Locate the cell with the specified text and output its [X, Y] center coordinate. 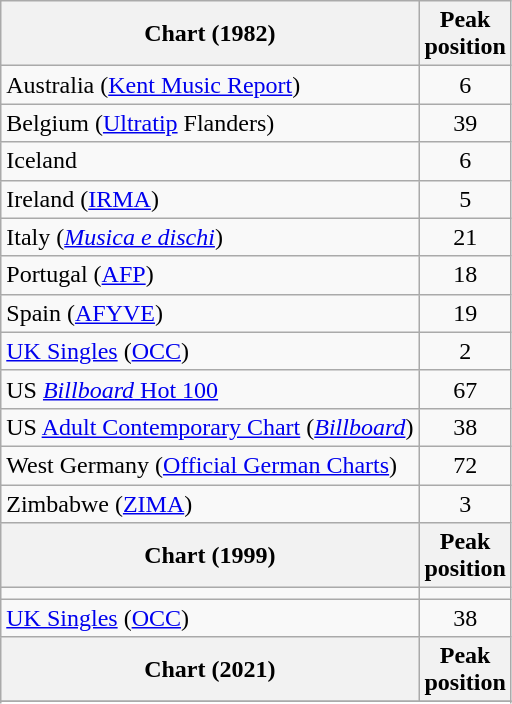
Australia (Kent Music Report) [210, 85]
Italy (Musica e dischi) [210, 237]
18 [465, 275]
21 [465, 237]
5 [465, 199]
19 [465, 313]
Iceland [210, 161]
Portugal (AFP) [210, 275]
Chart (1982) [210, 34]
Chart (2021) [210, 670]
Belgium (Ultratip Flanders) [210, 123]
2 [465, 351]
39 [465, 123]
West Germany (Official German Charts) [210, 465]
Ireland (IRMA) [210, 199]
Spain (AFYVE) [210, 313]
US Billboard Hot 100 [210, 389]
3 [465, 503]
72 [465, 465]
Zimbabwe (ZIMA) [210, 503]
Chart (1999) [210, 556]
67 [465, 389]
US Adult Contemporary Chart (Billboard) [210, 427]
